Locate the cell with the specified text and output its (X, Y) center coordinate. 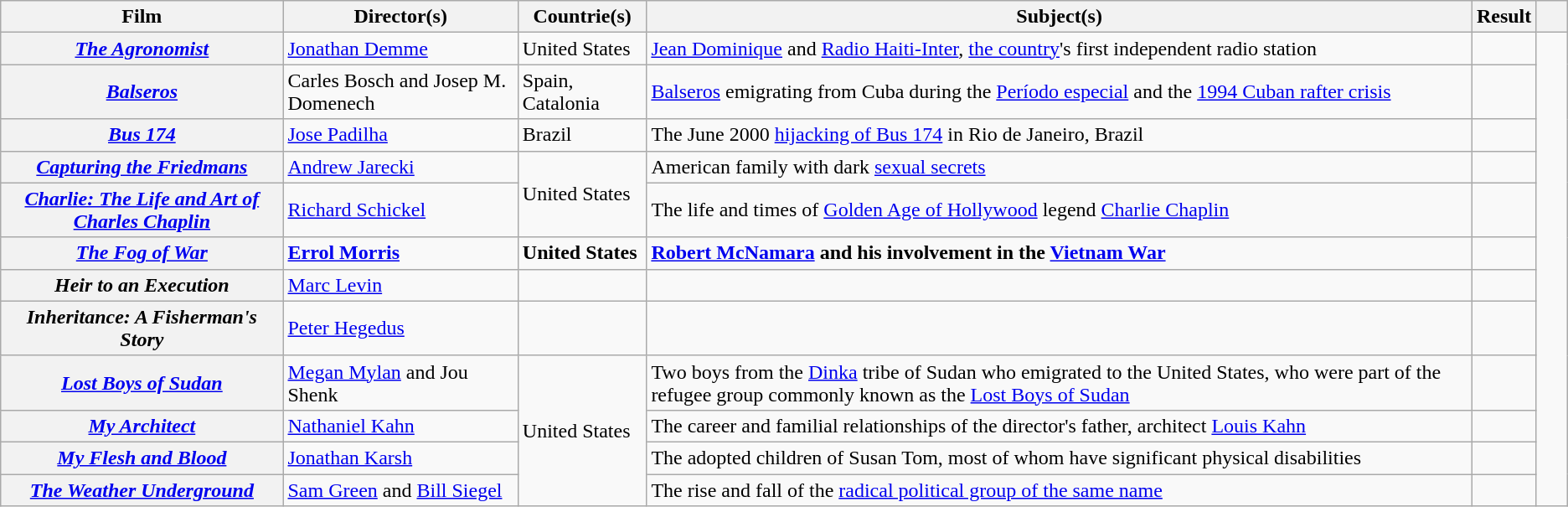
Marc Levin (400, 285)
Jean Dominique and Radio Haiti-Inter, the country's first independent radio station (1060, 49)
The career and familial relationships of the director's father, architect Louis Kahn (1060, 426)
Capturing the Friedmans (142, 167)
Jonathan Demme (400, 49)
The rise and fall of the radical political group of the same name (1060, 490)
The Agronomist (142, 49)
Balseros emigrating from Cuba during the Período especial and the 1994 Cuban rafter crisis (1060, 92)
Film (142, 17)
The life and times of Golden Age of Hollywood legend Charlie Chaplin (1060, 210)
Heir to an Execution (142, 285)
The Weather Underground (142, 490)
Nathaniel Kahn (400, 426)
Subject(s) (1060, 17)
Charlie: The Life and Art of Charles Chaplin (142, 210)
The Fog of War (142, 253)
Andrew Jarecki (400, 167)
Spain, Catalonia (582, 92)
Robert McNamara and his involvement in the Vietnam War (1060, 253)
Sam Green and Bill Siegel (400, 490)
Jose Padilha (400, 135)
Bus 174 (142, 135)
My Flesh and Blood (142, 458)
Director(s) (400, 17)
Brazil (582, 135)
Balseros (142, 92)
Carles Bosch and Josep M. Domenech (400, 92)
Inheritance: A Fisherman's Story (142, 329)
Countrie(s) (582, 17)
Errol Morris (400, 253)
Peter Hegedus (400, 329)
The adopted children of Susan Tom, most of whom have significant physical disabilities (1060, 458)
Megan Mylan and Jou Shenk (400, 382)
Jonathan Karsh (400, 458)
Richard Schickel (400, 210)
American family with dark sexual secrets (1060, 167)
Lost Boys of Sudan (142, 382)
The June 2000 hijacking of Bus 174 in Rio de Janeiro, Brazil (1060, 135)
Result (1504, 17)
My Architect (142, 426)
